Detect which cell encompasses the target text, then output its (x, y) center coordinate. 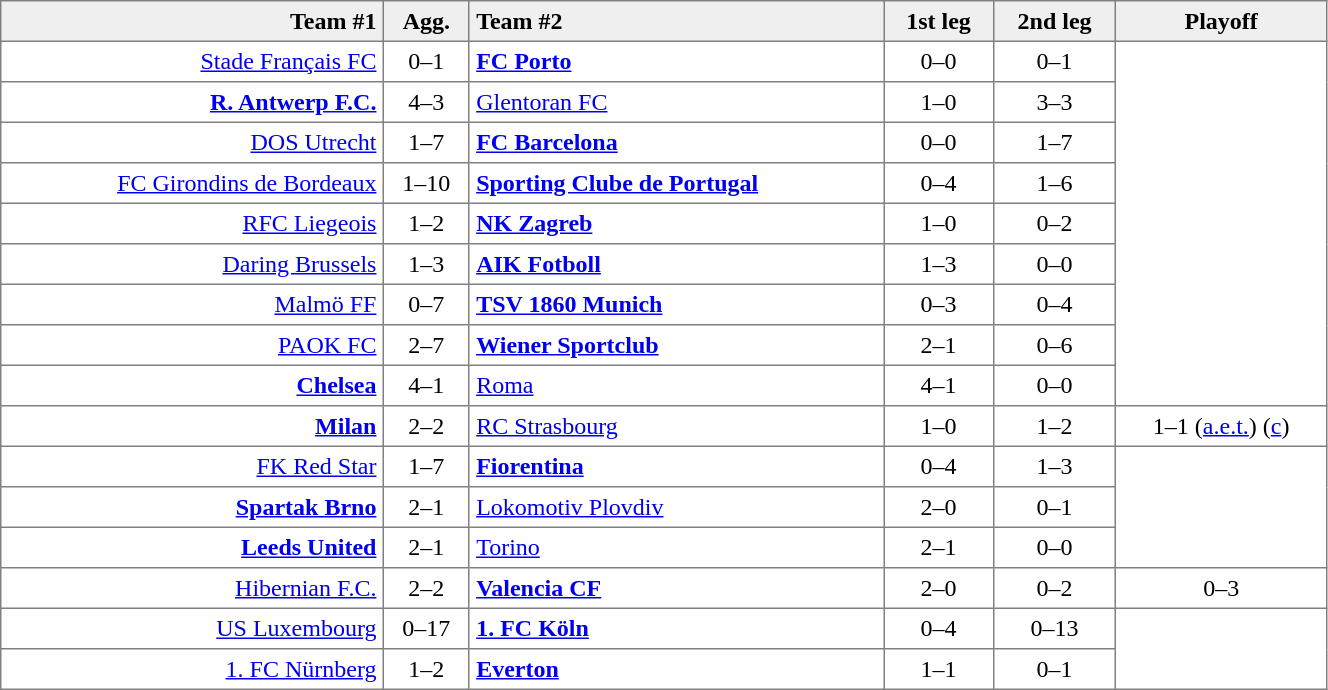
R. Antwerp F.C. (192, 102)
FC Porto (676, 61)
Everton (676, 669)
2–7 (426, 345)
Fiorentina (676, 466)
0–7 (426, 304)
1. FC Nürnberg (192, 669)
FC Barcelona (676, 142)
2nd leg (1054, 21)
Roma (676, 385)
0–17 (426, 628)
1st leg (939, 21)
Daring Brussels (192, 264)
1–6 (1054, 183)
4–3 (426, 102)
Chelsea (192, 385)
Torino (676, 547)
Spartak Brno (192, 507)
RFC Liegeois (192, 223)
Team #2 (676, 21)
Stade Français FC (192, 61)
RC Strasbourg (676, 426)
DOS Utrecht (192, 142)
AIK Fotboll (676, 264)
Leeds United (192, 547)
NK Zagreb (676, 223)
0–13 (1054, 628)
Sporting Clube de Portugal (676, 183)
1. FC Köln (676, 628)
PAOK FC (192, 345)
US Luxembourg (192, 628)
0–6 (1054, 345)
1–10 (426, 183)
Glentoran FC (676, 102)
3–3 (1054, 102)
1–1 (939, 669)
Team #1 (192, 21)
Lokomotiv Plovdiv (676, 507)
Wiener Sportclub (676, 345)
Hibernian F.C. (192, 588)
Playoff (1222, 21)
1–1 (a.e.t.) (c) (1222, 426)
Agg. (426, 21)
FC Girondins de Bordeaux (192, 183)
FK Red Star (192, 466)
TSV 1860 Munich (676, 304)
Malmö FF (192, 304)
Valencia CF (676, 588)
Milan (192, 426)
